Pinpoint the cell where the given text exists, returning its (X, Y) midpoint coordinate. 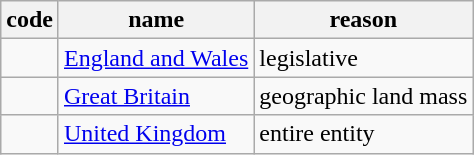
code (30, 20)
reason (364, 20)
geographic land mass (364, 96)
legislative (364, 58)
entire entity (364, 134)
Great Britain (156, 96)
United Kingdom (156, 134)
name (156, 20)
England and Wales (156, 58)
